Return the (x, y) coordinate for the center point of the cell that contains the specified text.  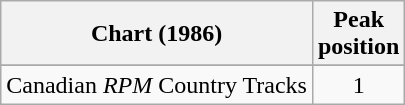
Chart (1986) (157, 34)
1 (358, 85)
Canadian RPM Country Tracks (157, 85)
Peakposition (358, 34)
